From the cell containing the given text, extract its center point as (x, y) coordinate. 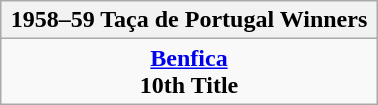
1958–59 Taça de Portugal Winners (189, 20)
Benfica10th Title (189, 72)
